Extract the [X, Y] coordinate from the center of the cell holding the provided text.  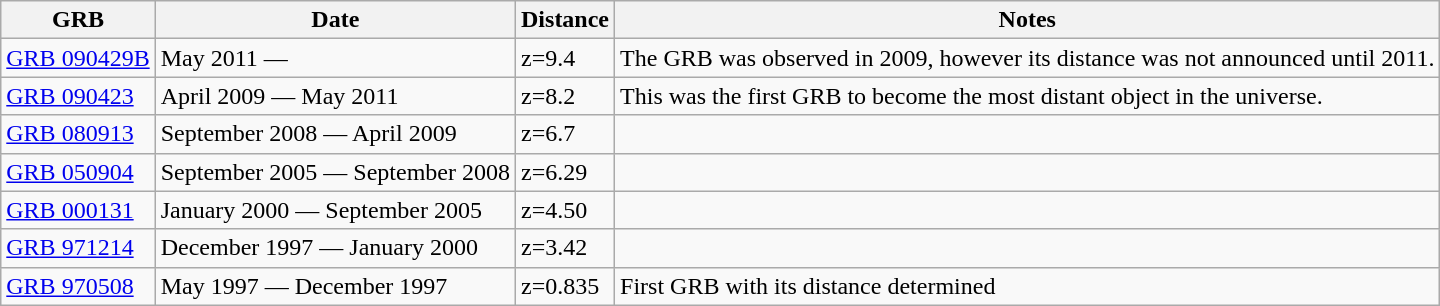
May 1997 — December 1997 [335, 286]
GRB 000131 [78, 210]
April 2009 — May 2011 [335, 96]
GRB [78, 20]
z=0.835 [566, 286]
z=8.2 [566, 96]
GRB 971214 [78, 248]
z=4.50 [566, 210]
z=6.29 [566, 172]
GRB 970508 [78, 286]
z=6.7 [566, 134]
Notes [1028, 20]
September 2008 — April 2009 [335, 134]
GRB 090423 [78, 96]
December 1997 — January 2000 [335, 248]
September 2005 — September 2008 [335, 172]
GRB 050904 [78, 172]
GRB 090429B [78, 58]
Date [335, 20]
This was the first GRB to become the most distant object in the universe. [1028, 96]
January 2000 — September 2005 [335, 210]
The GRB was observed in 2009, however its distance was not announced until 2011. [1028, 58]
z=3.42 [566, 248]
Distance [566, 20]
GRB 080913 [78, 134]
First GRB with its distance determined [1028, 286]
z=9.4 [566, 58]
May 2011 — [335, 58]
